Provide the [X, Y] coordinate of the cell's center where the given text is located.  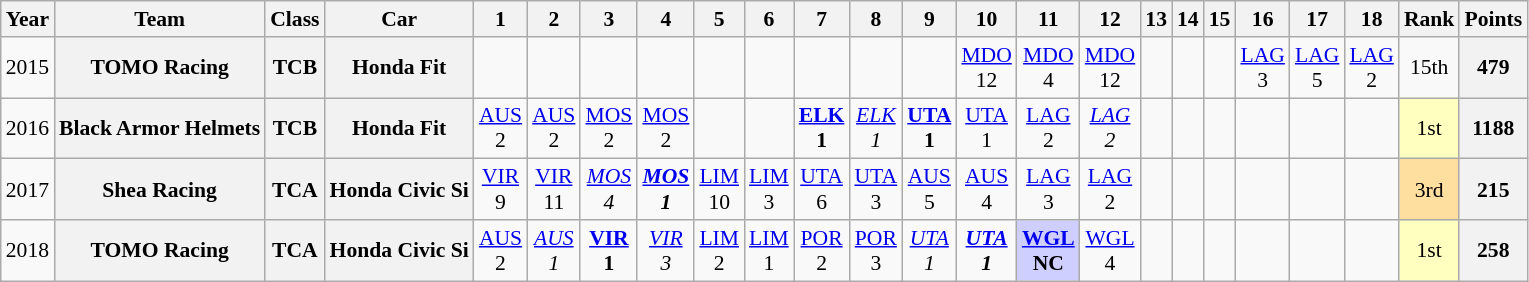
Rank [1430, 19]
6 [769, 19]
Year [28, 19]
AUS4 [986, 190]
12 [1110, 19]
11 [1048, 19]
AUS1 [554, 250]
Shea Racing [160, 190]
17 [1317, 19]
2 [554, 19]
MDO4 [1048, 68]
LIM10 [719, 190]
LIM1 [769, 250]
Black Armor Helmets [160, 128]
14 [1188, 19]
215 [1493, 190]
258 [1493, 250]
AUS5 [929, 190]
9 [929, 19]
LIM3 [769, 190]
10 [986, 19]
LIM2 [719, 250]
VIR11 [554, 190]
15th [1430, 68]
479 [1493, 68]
UTA3 [876, 190]
Class [294, 19]
2017 [28, 190]
13 [1156, 19]
15 [1220, 19]
Points [1493, 19]
LAG5 [1317, 68]
7 [822, 19]
8 [876, 19]
MOS4 [608, 190]
WGL4 [1110, 250]
1188 [1493, 128]
VIR3 [666, 250]
18 [1371, 19]
Team [160, 19]
2018 [28, 250]
Car [400, 19]
WGLNC [1048, 250]
MOS1 [666, 190]
4 [666, 19]
VIR9 [500, 190]
2015 [28, 68]
3rd [1430, 190]
POR3 [876, 250]
16 [1262, 19]
UTA6 [822, 190]
3 [608, 19]
POR2 [822, 250]
VIR1 [608, 250]
1 [500, 19]
2016 [28, 128]
5 [719, 19]
